Return the [X, Y] coordinate for the center point of the cell that contains the specified text.  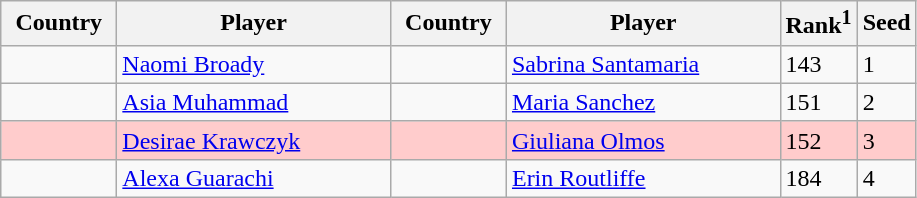
3 [886, 140]
1 [886, 64]
Seed [886, 24]
Erin Routliffe [643, 178]
Giuliana Olmos [643, 140]
152 [818, 140]
143 [818, 64]
Desirae Krawczyk [254, 140]
Maria Sanchez [643, 102]
Sabrina Santamaria [643, 64]
184 [818, 178]
4 [886, 178]
Naomi Broady [254, 64]
Alexa Guarachi [254, 178]
2 [886, 102]
Asia Muhammad [254, 102]
151 [818, 102]
Rank1 [818, 24]
